Provide the [x, y] coordinate of the cell's center where the given text is located.  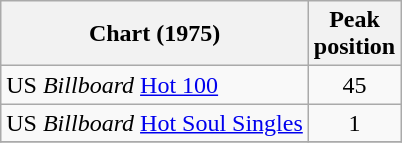
1 [354, 123]
45 [354, 85]
Peakposition [354, 34]
Chart (1975) [155, 34]
US Billboard Hot 100 [155, 85]
US Billboard Hot Soul Singles [155, 123]
